Return the (x, y) coordinate for the center point of the cell that contains the specified text.  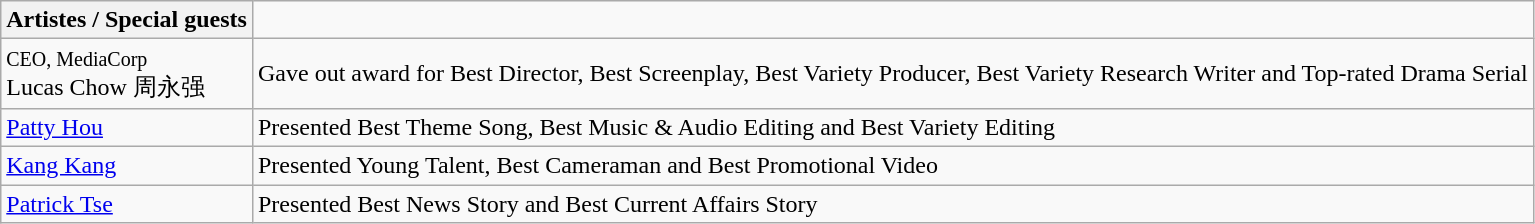
Patty Hou (127, 127)
Presented Best Theme Song, Best Music & Audio Editing and Best Variety Editing (892, 127)
Gave out award for Best Director, Best Screenplay, Best Variety Producer, Best Variety Research Writer and Top-rated Drama Serial (892, 74)
Kang Kang (127, 165)
Presented Young Talent, Best Cameraman and Best Promotional Video (892, 165)
Presented Best News Story and Best Current Affairs Story (892, 203)
Patrick Tse (127, 203)
Artistes / Special guests (127, 20)
CEO, MediaCorpLucas Chow 周永强 (127, 74)
